Locate the cell with the specified text and output its (x, y) center coordinate. 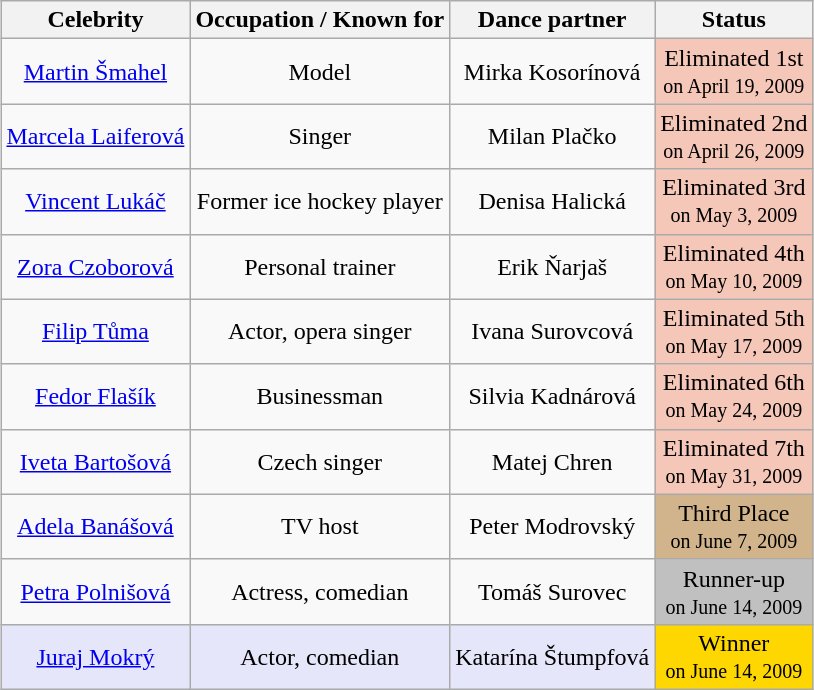
Former ice hockey player (320, 202)
Personal trainer (320, 266)
Silvia Kadnárová (552, 396)
Ivana Surovcová (552, 332)
Singer (320, 136)
Filip Tůma (96, 332)
Martin Šmahel (96, 72)
Eliminated 2ndon April 26, 2009 (734, 136)
Petra Polnišová (96, 592)
Juraj Mokrý (96, 656)
Czech singer (320, 462)
Mirka Kosorínová (552, 72)
Vincent Lukáč (96, 202)
Marcela Laiferová (96, 136)
Eliminated 5thon May 17, 2009 (734, 332)
Tomáš Surovec (552, 592)
TV host (320, 526)
Runner-upon June 14, 2009 (734, 592)
Eliminated 6thon May 24, 2009 (734, 396)
Actor, opera singer (320, 332)
Eliminated 1ston April 19, 2009 (734, 72)
Milan Plačko (552, 136)
Matej Chren (552, 462)
Denisa Halická (552, 202)
Actor, comedian (320, 656)
Occupation / Known for (320, 20)
Iveta Bartošová (96, 462)
Winneron June 14, 2009 (734, 656)
Dance partner (552, 20)
Celebrity (96, 20)
Zora Czoborová (96, 266)
Actress, comedian (320, 592)
Adela Banášová (96, 526)
Fedor Flašík (96, 396)
Erik Ňarjaš (552, 266)
Model (320, 72)
Eliminated 7thon May 31, 2009 (734, 462)
Eliminated 3rdon May 3, 2009 (734, 202)
Katarína Štumpfová (552, 656)
Eliminated 4thon May 10, 2009 (734, 266)
Status (734, 20)
Third Placeon June 7, 2009 (734, 526)
Businessman (320, 396)
Peter Modrovský (552, 526)
